Locate the cell with the specified text and output its (X, Y) center coordinate. 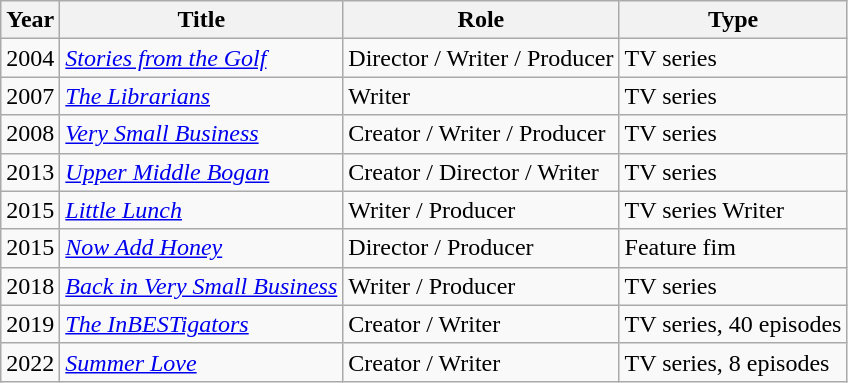
Summer Love (202, 362)
Type (733, 20)
Role (481, 20)
Creator / Writer / Producer (481, 134)
Writer (481, 96)
Director / Producer (481, 248)
2022 (30, 362)
Upper Middle Bogan (202, 172)
2018 (30, 286)
The Librarians (202, 96)
TV series Writer (733, 210)
TV series, 8 episodes (733, 362)
2007 (30, 96)
The InBESTigators (202, 324)
Stories from the Golf (202, 58)
Title (202, 20)
Director / Writer / Producer (481, 58)
Back in Very Small Business (202, 286)
Very Small Business (202, 134)
2013 (30, 172)
2019 (30, 324)
Little Lunch (202, 210)
TV series, 40 episodes (733, 324)
Now Add Honey (202, 248)
2008 (30, 134)
Creator / Director / Writer (481, 172)
Feature fim (733, 248)
Year (30, 20)
2004 (30, 58)
